Provide the (x, y) coordinate of the cell's center where the given text is located.  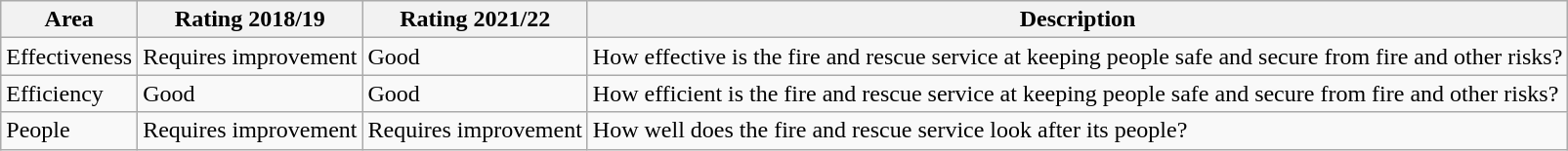
How effective is the fire and rescue service at keeping people safe and secure from fire and other risks? (1078, 57)
Efficiency (69, 94)
Rating 2018/19 (250, 19)
Area (69, 19)
How well does the fire and rescue service look after its people? (1078, 131)
People (69, 131)
Rating 2021/22 (475, 19)
How efficient is the fire and rescue service at keeping people safe and secure from fire and other risks? (1078, 94)
Description (1078, 19)
Effectiveness (69, 57)
